Return (x, y) of the center of cell containing provided text 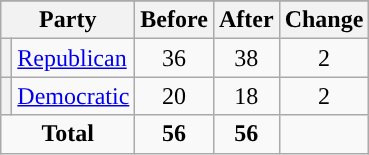
20 (174, 96)
Total (68, 134)
18 (246, 96)
Change (324, 20)
Party (68, 20)
36 (174, 58)
38 (246, 58)
Republican (74, 58)
After (246, 20)
Democratic (74, 96)
Before (174, 20)
